Extract the (X, Y) coordinate from the center of the cell holding the provided text.  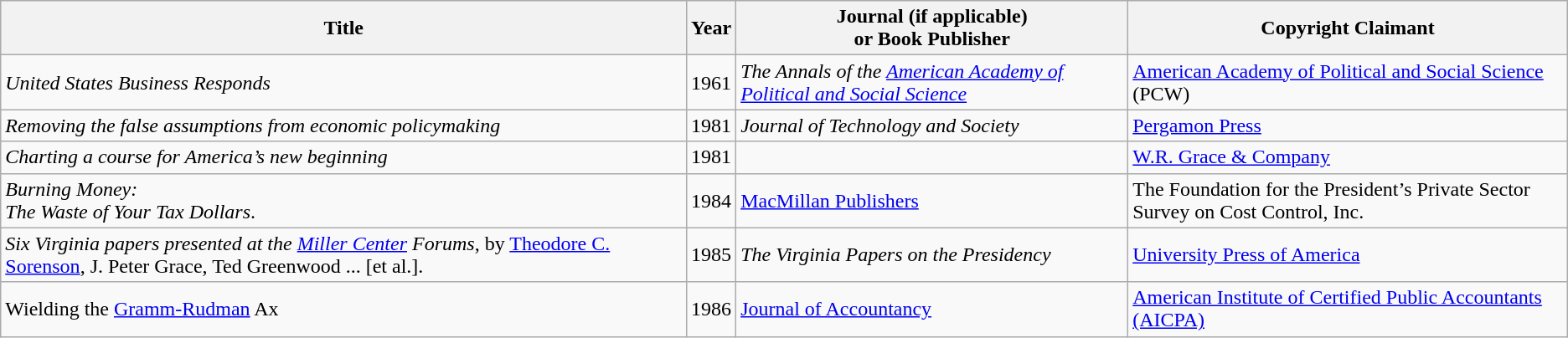
Journal (if applicable)or Book Publisher (932, 28)
Pergamon Press (1349, 125)
MacMillan Publishers (932, 201)
1985 (712, 254)
W.R. Grace & Company (1349, 157)
American Academy of Political and Social Science (PCW) (1349, 82)
Wielding the Gramm-Rudman Ax (343, 310)
Removing the false assumptions from economic policymaking (343, 125)
Journal of Technology and Society (932, 125)
Six Virginia papers presented at the Miller Center Forums, by Theodore C. Sorenson, J. Peter Grace, Ted Greenwood ... [et al.]. (343, 254)
Copyright Claimant (1349, 28)
University Press of America (1349, 254)
American Institute of Certified Public Accountants (AICPA) (1349, 310)
The Virginia Papers on the Presidency (932, 254)
Title (343, 28)
1986 (712, 310)
Year (712, 28)
The Annals of the American Academy of Political and Social Science (932, 82)
1984 (712, 201)
Journal of Accountancy (932, 310)
The Foundation for the President’s Private Sector Survey on Cost Control, Inc. (1349, 201)
Charting a course for America’s new beginning (343, 157)
1961 (712, 82)
Burning Money:The Waste of Your Tax Dollars. (343, 201)
United States Business Responds (343, 82)
